Detect which cell encompasses the target text, then output its (x, y) center coordinate. 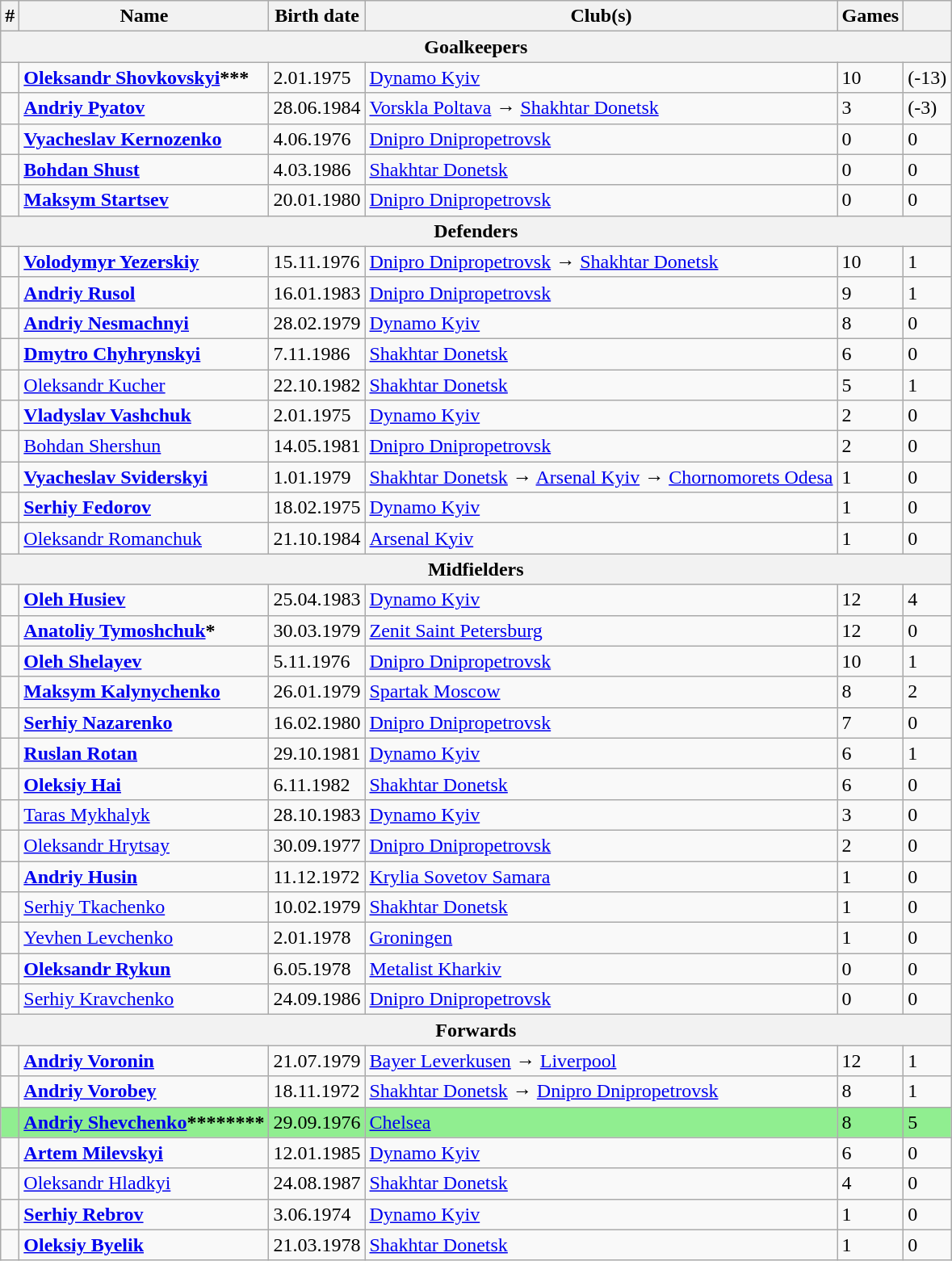
Bohdan Shust (144, 170)
11.12.1972 (317, 876)
Midfielders (476, 569)
Vyacheslav Sviderskyi (144, 477)
Dnipro Dnipropetrovsk → Shakhtar Donetsk (601, 262)
Maksym Startsev (144, 200)
Andriy Voronin (144, 1061)
Bohdan Shershun (144, 446)
14.05.1981 (317, 446)
24.08.1987 (317, 1183)
7.11.1986 (317, 354)
Yevhen Levchenko (144, 938)
Vorskla Poltava → Shakhtar Donetsk (601, 108)
Arsenal Kyiv (601, 538)
28.06.1984 (317, 108)
15.11.1976 (317, 262)
6.11.1982 (317, 784)
Vladyslav Vashchuk (144, 416)
Oleksandr Kucher (144, 385)
Defenders (476, 231)
Serhiy Nazarenko (144, 723)
Shakhtar Donetsk → Dnipro Dnipropetrovsk (601, 1091)
(-13) (927, 78)
Andriy Pyatov (144, 108)
Metalist Kharkiv (601, 969)
Vyacheslav Kernozenko (144, 139)
Oleh Husiev (144, 600)
Oleh Shelayev (144, 661)
2.01.1978 (317, 938)
Andriy Nesmachnyi (144, 323)
Anatoliy Tymoshchuk* (144, 630)
28.10.1983 (317, 815)
Ruslan Rotan (144, 753)
16.02.1980 (317, 723)
4.03.1986 (317, 170)
12.01.1985 (317, 1153)
Serhiy Rebrov (144, 1214)
Krylia Sovetov Samara (601, 876)
Andriy Rusol (144, 292)
Oleksiy Hai (144, 784)
Chelsea (601, 1122)
Oleksandr Hladkyi (144, 1183)
28.02.1979 (317, 323)
Andriy Shevchenko******** (144, 1122)
25.04.1983 (317, 600)
Andriy Husin (144, 876)
Bayer Leverkusen → Liverpool (601, 1061)
Taras Mykhalyk (144, 815)
16.01.1983 (317, 292)
Zenit Saint Petersburg (601, 630)
Serhiy Tkachenko (144, 907)
26.01.1979 (317, 692)
7 (870, 723)
30.09.1977 (317, 845)
Oleksiy Byelik (144, 1245)
Groningen (601, 938)
Club(s) (601, 16)
5.11.1976 (317, 661)
3.06.1974 (317, 1214)
Serhiy Kravchenko (144, 999)
29.10.1981 (317, 753)
Serhiy Fedorov (144, 508)
18.02.1975 (317, 508)
Forwards (476, 1030)
Goalkeepers (476, 47)
22.10.1982 (317, 385)
21.10.1984 (317, 538)
6.05.1978 (317, 969)
Volodymyr Yezerskiy (144, 262)
Oleksandr Romanchuk (144, 538)
Maksym Kalynychenko (144, 692)
(-3) (927, 108)
Andriy Vorobey (144, 1091)
9 (870, 292)
29.09.1976 (317, 1122)
Spartak Moscow (601, 692)
20.01.1980 (317, 200)
24.09.1986 (317, 999)
Oleksandr Rykun (144, 969)
Dmytro Chyhrynskyi (144, 354)
10.02.1979 (317, 907)
Games (870, 16)
21.03.1978 (317, 1245)
Artem Milevskyi (144, 1153)
Birth date (317, 16)
Oleksandr Shovkovskyi*** (144, 78)
30.03.1979 (317, 630)
Oleksandr Hrytsay (144, 845)
18.11.1972 (317, 1091)
1.01.1979 (317, 477)
Shakhtar Donetsk → Arsenal Kyiv → Chornomorets Odesa (601, 477)
Name (144, 16)
# (10, 16)
21.07.1979 (317, 1061)
4.06.1976 (317, 139)
